Find where the given text appears and provide that cell's center as (X, Y) coordinate. 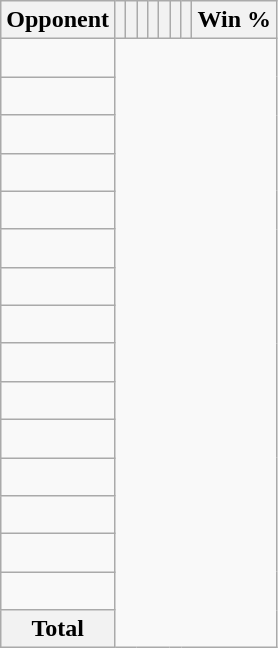
Total (58, 629)
Opponent (58, 20)
Win % (234, 20)
